Determine the [x, y] coordinate at the center of the cell enclosing the given text.  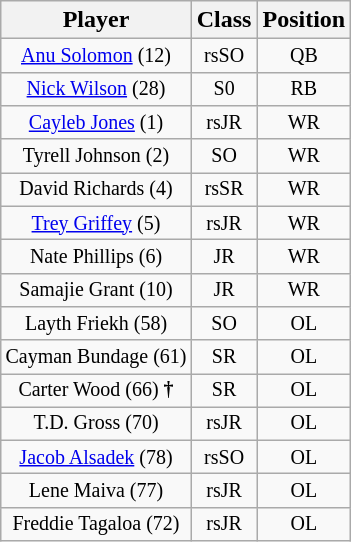
Cayman Bundage (61) [96, 356]
Jacob Alsadek (78) [96, 456]
Tyrell Johnson (2) [96, 156]
Freddie Tagaloa (72) [96, 524]
T.D. Gross (70) [96, 424]
Nick Wilson (28) [96, 88]
Layth Friekh (58) [96, 324]
Carter Wood (66) † [96, 390]
Class [224, 20]
Cayleb Jones (1) [96, 122]
Anu Solomon (12) [96, 56]
Position [304, 20]
RB [304, 88]
rsSR [224, 190]
Lene Maiva (77) [96, 490]
S0 [224, 88]
Nate Phillips (6) [96, 256]
QB [304, 56]
Samajie Grant (10) [96, 290]
Player [96, 20]
Trey Griffey (5) [96, 222]
David Richards (4) [96, 190]
